Return the (X, Y) coordinate for the center point of the cell that contains the specified text.  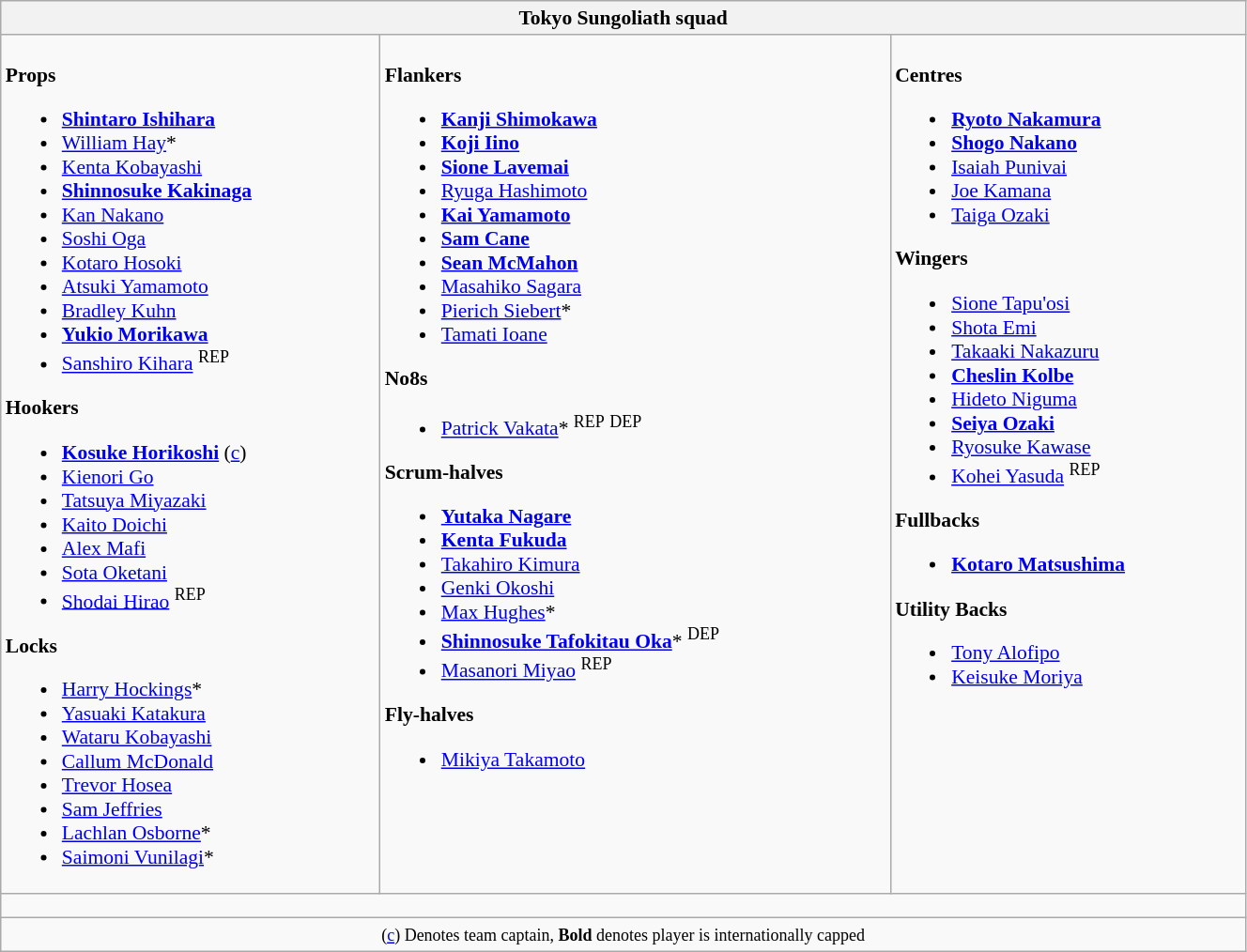
Tokyo Sungoliath squad (623, 18)
(c) Denotes team captain, Bold denotes player is internationally capped (623, 935)
